Output the (X, Y) coordinate of the center of the cell containing the given text.  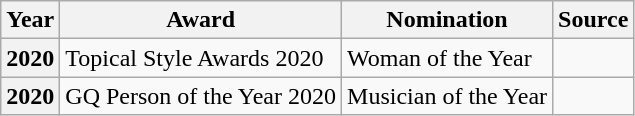
Award (201, 20)
Topical Style Awards 2020 (201, 58)
GQ Person of the Year 2020 (201, 96)
Source (594, 20)
Musician of the Year (448, 96)
Year (30, 20)
Nomination (448, 20)
Woman of the Year (448, 58)
